Capture the cell that displays the provided text and extract its [X, Y] central coordinate. 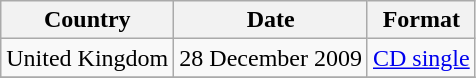
Date [271, 20]
28 December 2009 [271, 58]
CD single [421, 58]
Country [88, 20]
United Kingdom [88, 58]
Format [421, 20]
